Capture the cell that displays the provided text and extract its (X, Y) central coordinate. 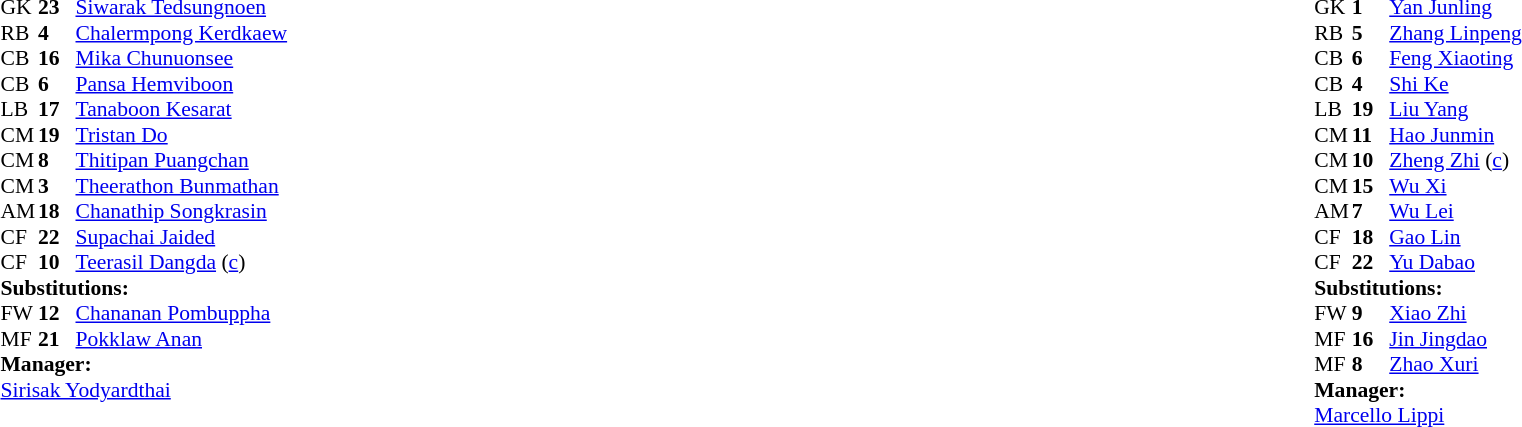
21 (57, 339)
Chanathip Songkrasin (182, 211)
Supachai Jaided (182, 237)
17 (57, 109)
Mika Chunuonsee (182, 59)
7 (1371, 211)
Zhao Xuri (1455, 365)
Gao Lin (1455, 237)
Tristan Do (182, 135)
15 (1371, 186)
12 (57, 313)
Sirisak Yodyardthai (144, 390)
11 (1371, 135)
Jin Jingdao (1455, 339)
Zhang Linpeng (1455, 33)
Thitipan Puangchan (182, 161)
9 (1371, 313)
Shi Ke (1455, 84)
Pokklaw Anan (182, 339)
Tanaboon Kesarat (182, 109)
3 (57, 186)
5 (1371, 33)
Teerasil Dangda (c) (182, 263)
Wu Xi (1455, 186)
Zheng Zhi (c) (1455, 161)
Liu Yang (1455, 109)
Xiao Zhi (1455, 313)
Yu Dabao (1455, 263)
Chananan Pombuppha (182, 313)
Feng Xiaoting (1455, 59)
Wu Lei (1455, 211)
Hao Junmin (1455, 135)
Pansa Hemviboon (182, 84)
Theerathon Bunmathan (182, 186)
Chalermpong Kerdkaew (182, 33)
